Output the [x, y] coordinate of the center of the cell containing the given text.  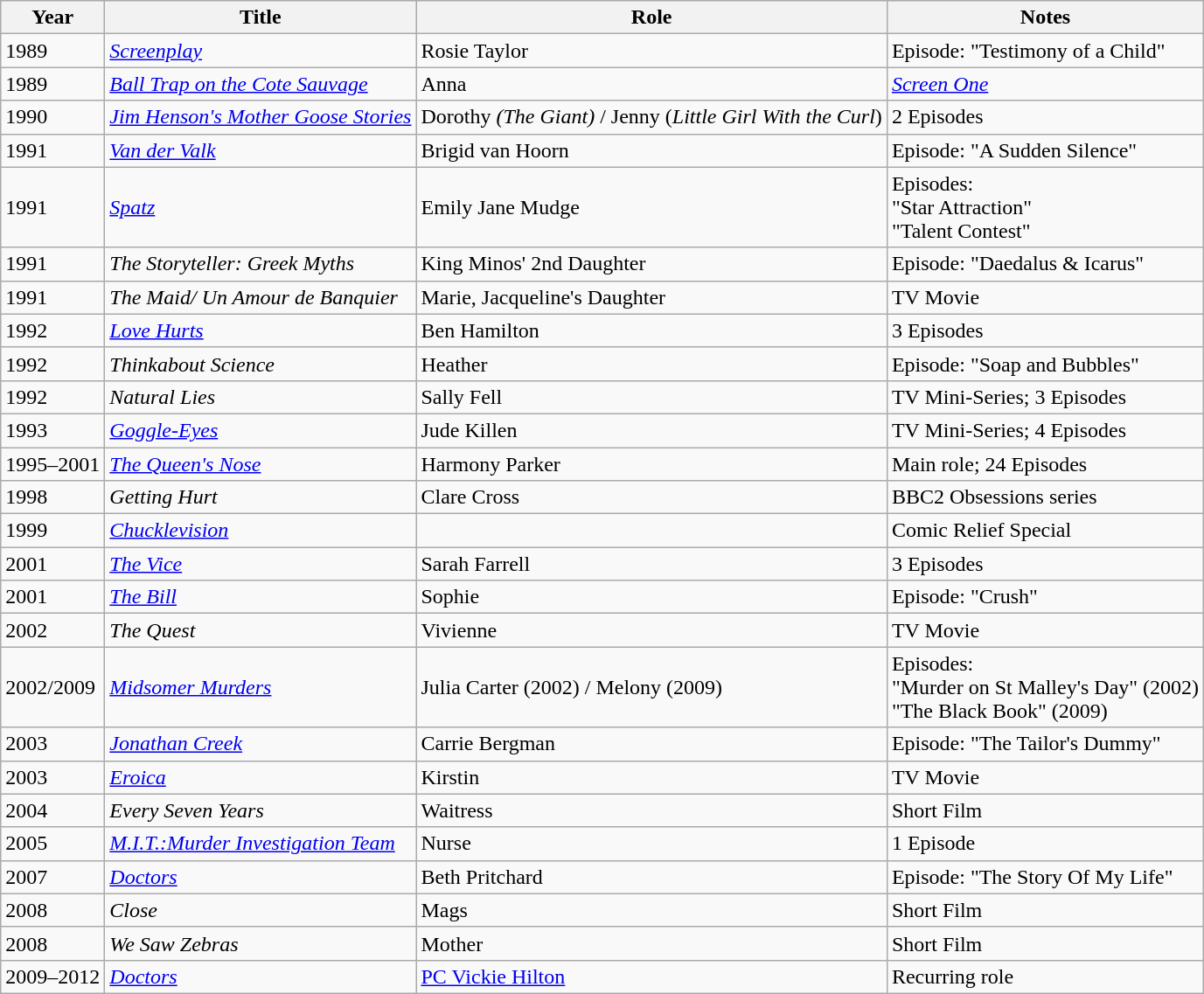
Close [261, 910]
Ben Hamilton [651, 330]
Ball Trap on the Cote Sauvage [261, 84]
Julia Carter (2002) / Melony (2009) [651, 687]
Recurring role [1045, 977]
1 Episode [1045, 844]
The Maid/ Un Amour de Banquier [261, 297]
TV Mini-Series; 3 Episodes [1045, 397]
Clare Cross [651, 497]
Notes [1045, 17]
Thinkabout Science [261, 364]
Chucklevision [261, 531]
Sarah Farrell [651, 564]
Episodes:"Star Attraction""Talent Contest" [1045, 207]
The Quest [261, 630]
Midsomer Murders [261, 687]
2005 [52, 844]
Natural Lies [261, 397]
Jonathan Creek [261, 744]
Anna [651, 84]
Getting Hurt [261, 497]
Episode: "Daedalus & Icarus" [1045, 264]
Mother [651, 943]
PC Vickie Hilton [651, 977]
King Minos' 2nd Daughter [651, 264]
2007 [52, 877]
2009–2012 [52, 977]
Main role; 24 Episodes [1045, 464]
TV Mini-Series; 4 Episodes [1045, 430]
Beth Pritchard [651, 877]
Every Seven Years [261, 810]
Screenplay [261, 51]
M.I.T.:Murder Investigation Team [261, 844]
Eroica [261, 777]
Jude Killen [651, 430]
Waitress [651, 810]
BBC2 Obsessions series [1045, 497]
Jim Henson's Mother Goose Stories [261, 117]
1999 [52, 531]
Harmony Parker [651, 464]
Episodes:"Murder on St Malley's Day" (2002)"The Black Book" (2009) [1045, 687]
Emily Jane Mudge [651, 207]
Mags [651, 910]
Carrie Bergman [651, 744]
2004 [52, 810]
Marie, Jacqueline's Daughter [651, 297]
Episode: "A Sudden Silence" [1045, 150]
The Bill [261, 597]
Sally Fell [651, 397]
The Queen's Nose [261, 464]
Van der Valk [261, 150]
Episode: "Soap and Bubbles" [1045, 364]
We Saw Zebras [261, 943]
Title [261, 17]
Comic Relief Special [1045, 531]
Year [52, 17]
2002 [52, 630]
Nurse [651, 844]
Rosie Taylor [651, 51]
Episode: "Crush" [1045, 597]
Screen One [1045, 84]
Heather [651, 364]
Sophie [651, 597]
The Storyteller: Greek Myths [261, 264]
2 Episodes [1045, 117]
Dorothy (The Giant) / Jenny (Little Girl With the Curl) [651, 117]
Kirstin [651, 777]
Goggle-Eyes [261, 430]
Love Hurts [261, 330]
1990 [52, 117]
Episode: "Testimony of a Child" [1045, 51]
Role [651, 17]
Brigid van Hoorn [651, 150]
Episode: "The Tailor's Dummy" [1045, 744]
2002/2009 [52, 687]
1998 [52, 497]
Episode: "The Story Of My Life" [1045, 877]
Vivienne [651, 630]
Spatz [261, 207]
1993 [52, 430]
The Vice [261, 564]
1995–2001 [52, 464]
